Capture the cell that displays the provided text and extract its [x, y] central coordinate. 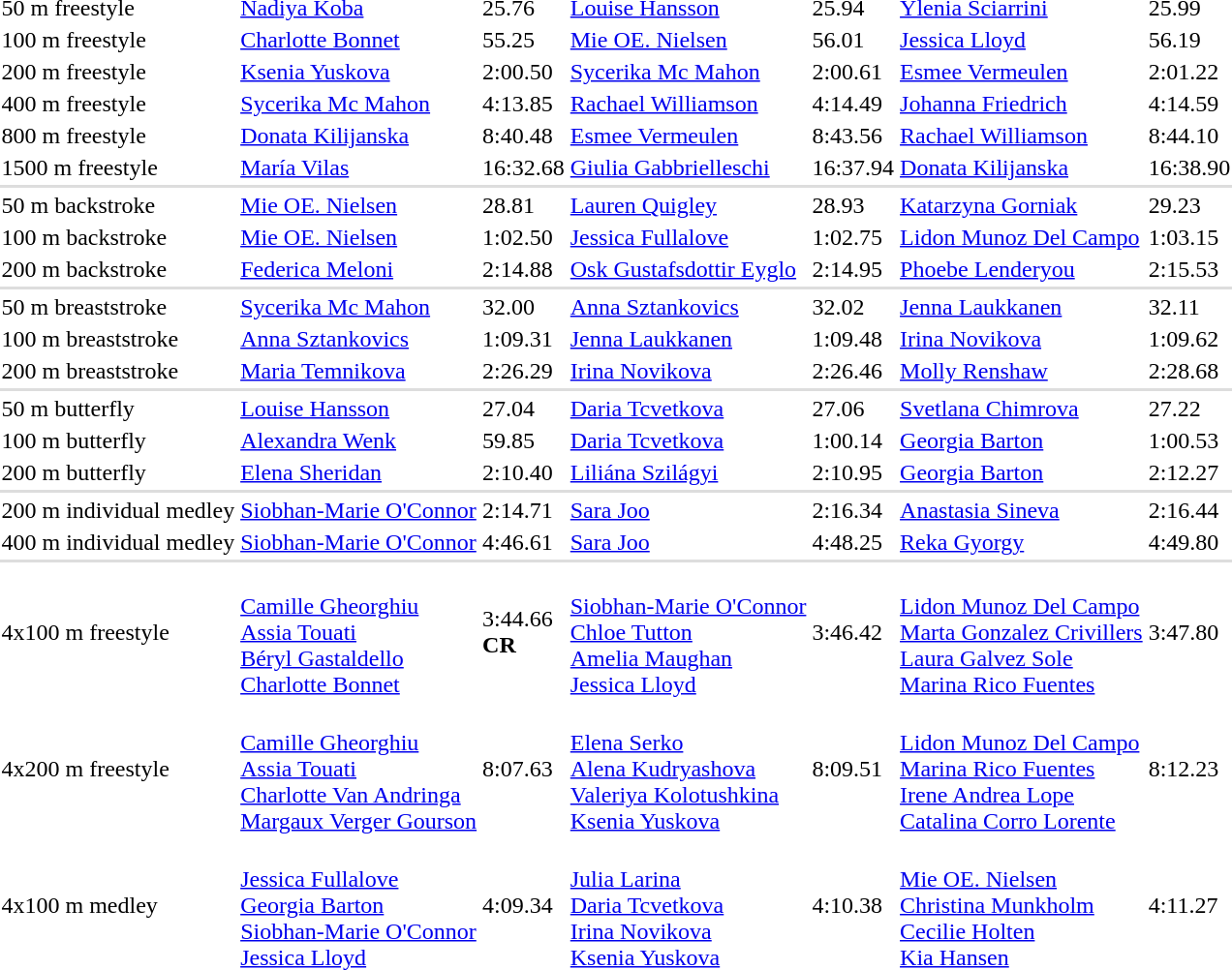
1:02.75 [853, 237]
800 m freestyle [118, 136]
4:14.59 [1189, 104]
8:07.63 [524, 769]
32.00 [524, 307]
8:44.10 [1189, 136]
2:10.95 [853, 472]
3:44.66 CR [524, 632]
16:32.68 [524, 167]
María Vilas [358, 167]
Phoebe Lenderyou [1022, 269]
200 m backstroke [118, 269]
Camille GheorghiuAssia TouatiCharlotte Van AndringaMargaux Verger Gourson [358, 769]
Giulia Gabbrielleschi [688, 167]
2:28.68 [1189, 371]
Johanna Friedrich [1022, 104]
Camille GheorghiuAssia TouatiBéryl GastaldelloCharlotte Bonnet [358, 632]
Elena SerkoAlena KudryashovaValeriya KolotushkinaKsenia Yuskova [688, 769]
2:00.61 [853, 72]
Reka Gyorgy [1022, 542]
2:15.53 [1189, 269]
1:02.50 [524, 237]
56.19 [1189, 40]
1:09.31 [524, 339]
2:10.40 [524, 472]
2:00.50 [524, 72]
27.06 [853, 409]
Siobhan-Marie O'ConnorChloe TuttonAmelia MaughanJessica Lloyd [688, 632]
2:14.71 [524, 510]
1500 m freestyle [118, 167]
8:40.48 [524, 136]
2:14.95 [853, 269]
8:09.51 [853, 769]
4x100 m freestyle [118, 632]
Maria Temnikova [358, 371]
Lidon Munoz Del Campo [1022, 237]
55.25 [524, 40]
1:03.15 [1189, 237]
4:46.61 [524, 542]
Lidon Munoz Del Campo Marina Rico Fuentes Irene Andrea Lope Catalina Corro Lorente [1022, 769]
28.81 [524, 205]
Katarzyna Gorniak [1022, 205]
Charlotte Bonnet [358, 40]
3:46.42 [853, 632]
50 m butterfly [118, 409]
Jessica Lloyd [1022, 40]
3:47.80 [1189, 632]
4:14.49 [853, 104]
8:12.23 [1189, 769]
Svetlana Chimrova [1022, 409]
100 m backstroke [118, 237]
400 m individual medley [118, 542]
50 m breaststroke [118, 307]
16:37.94 [853, 167]
Federica Meloni [358, 269]
200 m butterfly [118, 472]
16:38.90 [1189, 167]
200 m individual medley [118, 510]
2:16.44 [1189, 510]
Molly Renshaw [1022, 371]
Louise Hansson [358, 409]
1:00.14 [853, 440]
2:01.22 [1189, 72]
8:43.56 [853, 136]
Elena Sheridan [358, 472]
28.93 [853, 205]
4x200 m freestyle [118, 769]
29.23 [1189, 205]
200 m breaststroke [118, 371]
2:14.88 [524, 269]
Liliána Szilágyi [688, 472]
Anastasia Sineva [1022, 510]
27.04 [524, 409]
Ksenia Yuskova [358, 72]
32.02 [853, 307]
56.01 [853, 40]
1:09.48 [853, 339]
2:12.27 [1189, 472]
4:48.25 [853, 542]
Lidon Munoz Del CampoMarta Gonzalez Crivillers Laura Galvez Sole Marina Rico Fuentes [1022, 632]
200 m freestyle [118, 72]
Osk Gustafsdottir Eyglo [688, 269]
2:16.34 [853, 510]
59.85 [524, 440]
Lauren Quigley [688, 205]
1:09.62 [1189, 339]
Alexandra Wenk [358, 440]
100 m freestyle [118, 40]
4:13.85 [524, 104]
2:26.46 [853, 371]
50 m backstroke [118, 205]
32.11 [1189, 307]
100 m butterfly [118, 440]
1:00.53 [1189, 440]
100 m breaststroke [118, 339]
4:49.80 [1189, 542]
2:26.29 [524, 371]
400 m freestyle [118, 104]
27.22 [1189, 409]
Jessica Fullalove [688, 237]
